Determine the (x, y) coordinate at the center of the cell enclosing the given text.  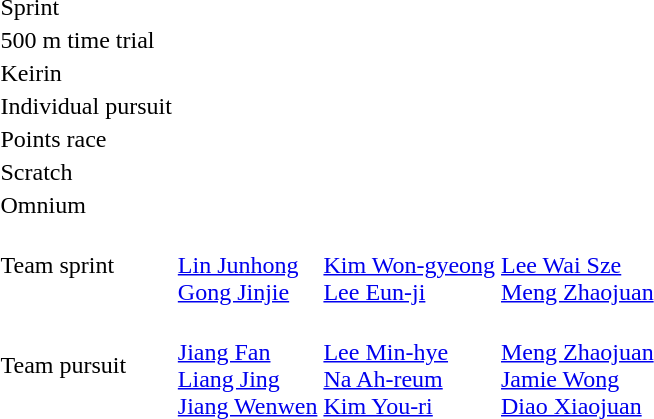
Lin JunhongGong Jinjie (248, 265)
Kim Won-gyeongLee Eun-ji (410, 265)
